Capture the cell that displays the provided text and extract its (X, Y) central coordinate. 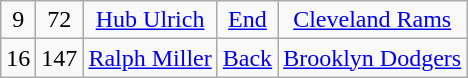
Ralph Miller (150, 58)
Brooklyn Dodgers (372, 58)
Back (247, 58)
Hub Ulrich (150, 20)
End (247, 20)
9 (18, 20)
Cleveland Rams (372, 20)
147 (60, 58)
16 (18, 58)
72 (60, 20)
